Pinpoint the cell where the given text exists, returning its (X, Y) midpoint coordinate. 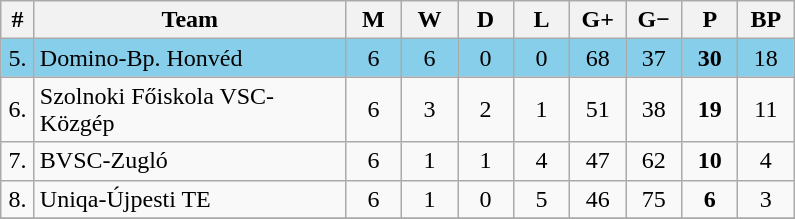
7. (18, 161)
19 (710, 110)
Uniqa-Újpesti TE (190, 199)
BP (766, 20)
10 (710, 161)
8. (18, 199)
Team (190, 20)
38 (654, 110)
75 (654, 199)
62 (654, 161)
G+ (598, 20)
D (486, 20)
5. (18, 58)
18 (766, 58)
P (710, 20)
47 (598, 161)
37 (654, 58)
M (373, 20)
# (18, 20)
G− (654, 20)
Szolnoki Főiskola VSC-Közgép (190, 110)
51 (598, 110)
Domino-Bp. Honvéd (190, 58)
30 (710, 58)
6. (18, 110)
2 (486, 110)
W (429, 20)
5 (542, 199)
L (542, 20)
BVSC-Zugló (190, 161)
46 (598, 199)
68 (598, 58)
11 (766, 110)
